Determine the (X, Y) coordinate at the center of the cell enclosing the given text.  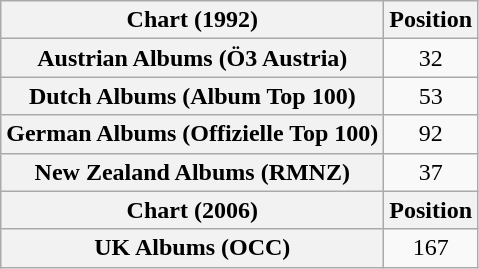
New Zealand Albums (RMNZ) (192, 172)
German Albums (Offizielle Top 100) (192, 134)
UK Albums (OCC) (192, 248)
167 (431, 248)
53 (431, 96)
Austrian Albums (Ö3 Austria) (192, 58)
92 (431, 134)
Chart (2006) (192, 210)
37 (431, 172)
Dutch Albums (Album Top 100) (192, 96)
Chart (1992) (192, 20)
32 (431, 58)
